Return [x, y] of the center of cell containing provided text 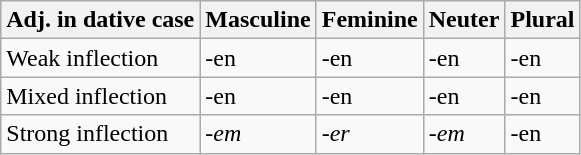
Adj. in dative case [100, 20]
Masculine [258, 20]
Feminine [370, 20]
Mixed inflection [100, 96]
Strong inflection [100, 134]
Weak inflection [100, 58]
-er [370, 134]
Neuter [464, 20]
Plural [542, 20]
